Return [x, y] of the center of cell containing provided text 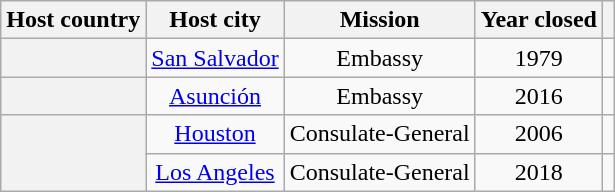
1979 [538, 58]
2018 [538, 172]
Los Angeles [215, 172]
Year closed [538, 20]
2006 [538, 134]
Houston [215, 134]
Mission [380, 20]
Host city [215, 20]
Asunción [215, 96]
San Salvador [215, 58]
2016 [538, 96]
Host country [74, 20]
